Locate the cell with the specified text and output its (X, Y) center coordinate. 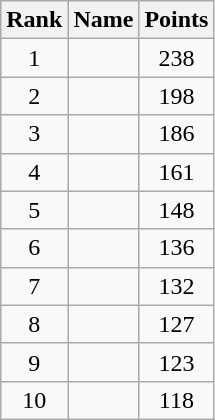
118 (176, 400)
8 (34, 324)
136 (176, 248)
7 (34, 286)
3 (34, 134)
148 (176, 210)
186 (176, 134)
161 (176, 172)
Rank (34, 20)
1 (34, 58)
2 (34, 96)
6 (34, 248)
9 (34, 362)
132 (176, 286)
198 (176, 96)
Name (104, 20)
4 (34, 172)
10 (34, 400)
5 (34, 210)
127 (176, 324)
Points (176, 20)
238 (176, 58)
123 (176, 362)
